Search for the cell housing the specified text and yield its (X, Y) center coordinate. 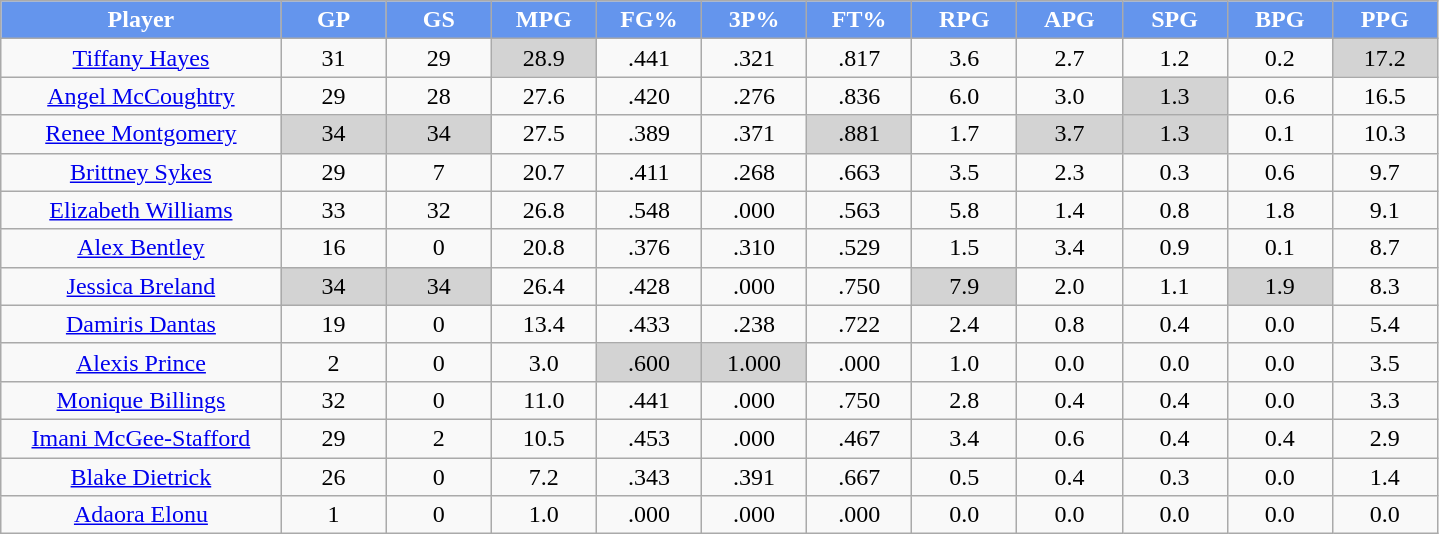
3.3 (1384, 400)
.389 (648, 134)
.467 (860, 438)
.817 (860, 58)
.391 (754, 477)
.268 (754, 172)
2.8 (964, 400)
16.5 (1384, 96)
3.7 (1070, 134)
26.8 (544, 210)
0.9 (1174, 248)
Blake Dietrick (141, 477)
1.5 (964, 248)
GP (334, 20)
.371 (754, 134)
5.4 (1384, 324)
2.9 (1384, 438)
1.9 (1280, 286)
SPG (1174, 20)
31 (334, 58)
6.0 (964, 96)
FT% (860, 20)
.238 (754, 324)
1 (334, 515)
Alex Bentley (141, 248)
1.7 (964, 134)
1.1 (1174, 286)
Jessica Breland (141, 286)
1.000 (754, 362)
.529 (860, 248)
9.7 (1384, 172)
28.9 (544, 58)
.376 (648, 248)
8.7 (1384, 248)
27.6 (544, 96)
Monique Billings (141, 400)
.663 (860, 172)
19 (334, 324)
20.8 (544, 248)
8.3 (1384, 286)
.722 (860, 324)
.548 (648, 210)
20.7 (544, 172)
33 (334, 210)
.453 (648, 438)
RPG (964, 20)
.428 (648, 286)
7.9 (964, 286)
MPG (544, 20)
.310 (754, 248)
0.5 (964, 477)
27.5 (544, 134)
10.3 (1384, 134)
3P% (754, 20)
5.8 (964, 210)
.667 (860, 477)
.433 (648, 324)
FG% (648, 20)
Elizabeth Williams (141, 210)
16 (334, 248)
26 (334, 477)
1.8 (1280, 210)
Damiris Dantas (141, 324)
28 (438, 96)
2.0 (1070, 286)
7.2 (544, 477)
.343 (648, 477)
Adaora Elonu (141, 515)
APG (1070, 20)
GS (438, 20)
PPG (1384, 20)
2.3 (1070, 172)
10.5 (544, 438)
Renee Montgomery (141, 134)
.276 (754, 96)
Player (141, 20)
13.4 (544, 324)
0.2 (1280, 58)
26.4 (544, 286)
.563 (860, 210)
Brittney Sykes (141, 172)
17.2 (1384, 58)
.420 (648, 96)
11.0 (544, 400)
2.7 (1070, 58)
3.6 (964, 58)
7 (438, 172)
Tiffany Hayes (141, 58)
Alexis Prince (141, 362)
2.4 (964, 324)
Angel McCoughtry (141, 96)
Imani McGee-Stafford (141, 438)
.600 (648, 362)
.881 (860, 134)
1.2 (1174, 58)
BPG (1280, 20)
9.1 (1384, 210)
.321 (754, 58)
.411 (648, 172)
.836 (860, 96)
